Pinpoint the cell where the given text exists, returning its (x, y) midpoint coordinate. 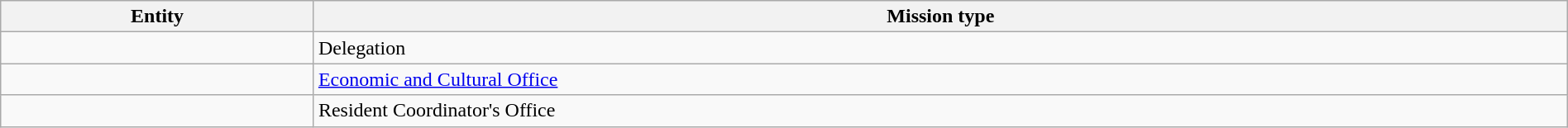
Entity (157, 17)
Delegation (940, 48)
Economic and Cultural Office (940, 79)
Resident Coordinator's Office (940, 111)
Mission type (940, 17)
